Determine the (X, Y) coordinate at the center of the cell enclosing the given text.  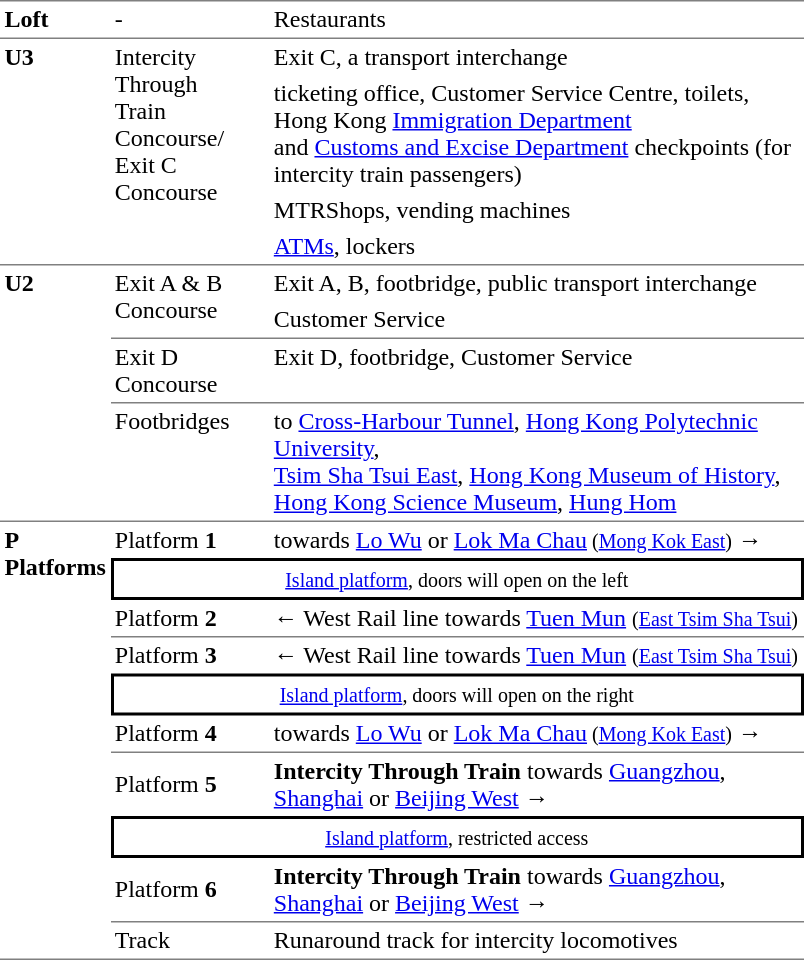
U3 (55, 152)
Track (190, 941)
ATMs, lockers (536, 247)
Platform 4 (190, 735)
Exit D, footbridge, Customer Service (536, 371)
Customer Service (536, 321)
Restaurants (536, 20)
Footbridges (190, 463)
Island platform, doors will open on the left (456, 579)
Exit A, B, footbridge, public transport interchange (536, 284)
Exit D Concourse (190, 371)
Runaround track for intercity locomotives (536, 941)
- (190, 20)
to Cross-Harbour Tunnel, Hong Kong Polytechnic University, Tsim Sha Tsui East, Hong Kong Museum of History, Hong Kong Science Museum, Hung Hom (536, 463)
Island platform, restricted access (456, 837)
Platform 3 (190, 656)
Platform 6 (190, 890)
Exit C, a transport interchange (536, 57)
Island platform, doors will open on the right (456, 695)
PPlatforms (55, 741)
Loft (55, 20)
Exit A & B Concourse (190, 303)
Intercity Through Train Concourse/Exit C Concourse (190, 152)
Platform 1 (190, 540)
U2 (55, 394)
MTRShops, vending machines (536, 210)
Platform 5 (190, 784)
Platform 2 (190, 619)
